Determine the [X, Y] coordinate at the center of the cell enclosing the given text.  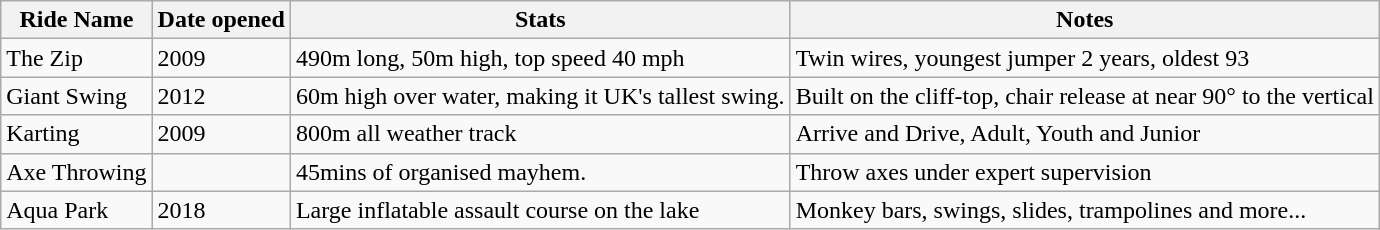
490m long, 50m high, top speed 40 mph [540, 58]
Date opened [221, 20]
Ride Name [76, 20]
Notes [1084, 20]
Twin wires, youngest jumper 2 years, oldest 93 [1084, 58]
2018 [221, 210]
Axe Throwing [76, 172]
Karting [76, 134]
800m all weather track [540, 134]
Monkey bars, swings, slides, trampolines and more... [1084, 210]
60m high over water, making it UK's tallest swing. [540, 96]
Arrive and Drive, Adult, Youth and Junior [1084, 134]
Built on the cliff-top, chair release at near 90° to the vertical [1084, 96]
45mins of organised mayhem. [540, 172]
Throw axes under expert supervision [1084, 172]
Stats [540, 20]
2012 [221, 96]
Aqua Park [76, 210]
The Zip [76, 58]
Large inflatable assault course on the lake [540, 210]
Giant Swing [76, 96]
